Determine the (x, y) coordinate at the center of the cell enclosing the given text.  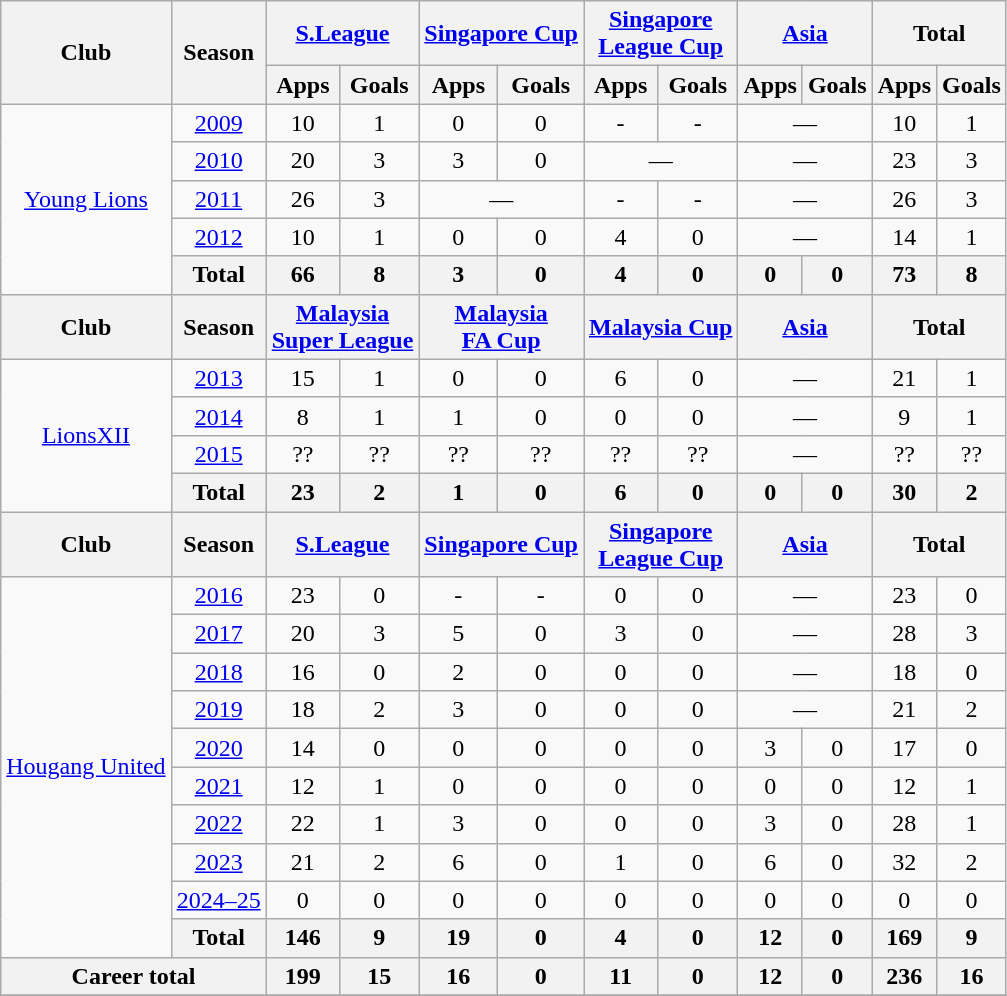
2024–25 (218, 900)
2012 (218, 237)
236 (904, 976)
MalaysiaSuper League (342, 326)
17 (904, 748)
146 (302, 938)
169 (904, 938)
5 (458, 634)
19 (458, 938)
2009 (218, 123)
2015 (218, 454)
66 (302, 275)
2021 (218, 786)
2023 (218, 862)
LionsXII (86, 435)
2022 (218, 824)
2011 (218, 199)
MalaysiaFA Cup (502, 326)
22 (302, 824)
11 (621, 976)
Career total (134, 976)
2020 (218, 748)
2013 (218, 378)
32 (904, 862)
Young Lions (86, 199)
Hougang United (86, 768)
199 (302, 976)
73 (904, 275)
Malaysia Cup (661, 326)
2018 (218, 672)
2017 (218, 634)
2019 (218, 710)
2010 (218, 161)
2016 (218, 596)
30 (904, 492)
2014 (218, 416)
